Locate the cell with the specified text and output its (x, y) center coordinate. 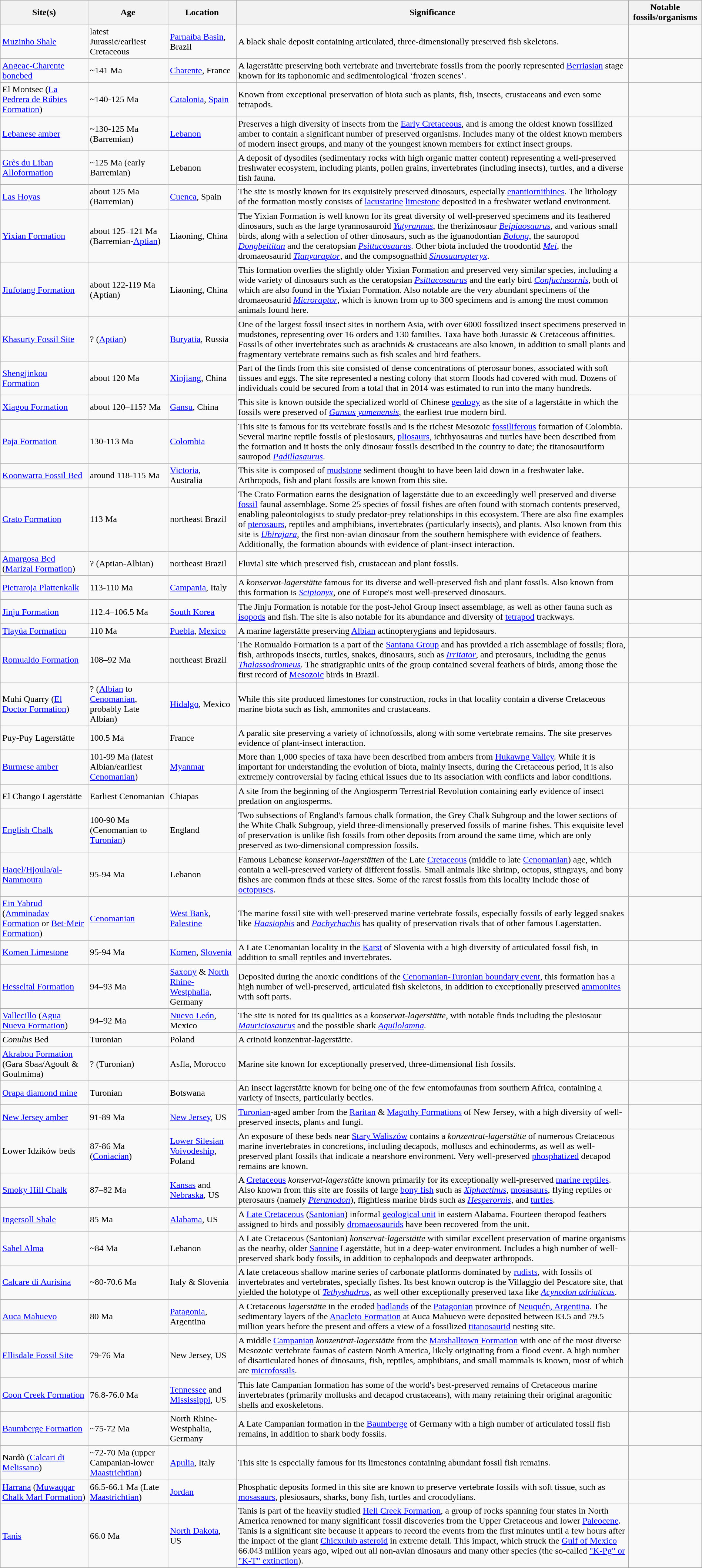
A Late Campanian formation in the Baumberge of Germany with a high number of articulated fossil fish remains, in addition to shark body fossils. (432, 1428)
113 Ma (128, 520)
Romualdo Formation (44, 660)
~75-72 Ma (128, 1428)
Conulus Bed (44, 1040)
Ingersoll Shale (44, 1219)
Paja Formation (44, 441)
Victoria, Australia (202, 475)
100.5 Ma (128, 738)
~130-125 Ma (Barremian) (128, 134)
~72-70 Ma (upper Campanian-lower Maastrichtian) (128, 1463)
87–82 Ma (128, 1190)
Harrana (Muwaqqar Chalk Marl Formation) (44, 1492)
Cuenca, Spain (202, 197)
An insect lagerstätte known for being one of the few entomofaunas from southern Africa, containing a variety of insects, particularly beetles. (432, 1093)
Parnaíba Basin, Brazil (202, 41)
Jordan (202, 1492)
Auca Mahuevo (44, 1316)
Hesseltal Formation (44, 987)
Site(s) (44, 13)
latest Jurassic/earliest Cretaceous (128, 41)
about 120 Ma (128, 378)
This site is especially famous for its limestones containing abundant fossil fish remains. (432, 1463)
Muzinho Shale (44, 41)
66.0 Ma (128, 1536)
94–92 Ma (128, 1021)
Amargosa Bed (Marizal Formation) (44, 563)
A crinoid konzentrat-lagerstätte. (432, 1040)
Known from exceptional preservation of biota such as plants, fish, insects, crustaceans and even some tetrapods. (432, 100)
~140-125 Ma (128, 100)
112.4–106.5 Ma (128, 612)
Burmese amber (44, 767)
110 Ma (128, 631)
Notable fossils/organisms (665, 13)
El Montsec (La Pedrera de Rúbies Formation) (44, 100)
about 120–115? Ma (128, 407)
85 Ma (128, 1219)
Location (202, 13)
Italy & Slovenia (202, 1282)
Jiufotang Formation (44, 290)
about 125–121 Ma (Barremian-Aptian) (128, 236)
Xinjiang, China (202, 378)
? (Albian to Cenomanian, probably Late Albian) (128, 704)
Significance (432, 13)
? (Turonian) (128, 1064)
Komen, Slovenia (202, 952)
A paralic site preserving a variety of ichnofossils, along with some vertebrate remains. The site preserves evidence of plant-insect interaction. (432, 738)
A black shale deposit containing articulated, three-dimensionally preserved fish skeletons. (432, 41)
Kansas and Nebraska, US (202, 1190)
Charente, France (202, 70)
80 Ma (128, 1316)
English Chalk (44, 830)
A site from the beginning of the Angiosperm Terrestrial Revolution containing early evidence of insect predation on angiosperms. (432, 796)
Sahel Alma (44, 1248)
Marine site known for exceptionally preserved, three-dimensional fish fossils. (432, 1064)
Yixian Formation (44, 236)
Tanis (44, 1536)
87-86 Ma (Coniacian) (128, 1151)
Grès du Liban Alloformation (44, 168)
South Korea (202, 612)
Haqel/Hjoula/al-Nammoura (44, 874)
Vallecillo (Agua Nueva Formation) (44, 1021)
~80-70.6 Ma (128, 1282)
Angeac-Charente bonebed (44, 70)
Smoky Hill Chalk (44, 1190)
New Jersey amber (44, 1117)
Myanmar (202, 767)
~125 Ma (early Barremian) (128, 168)
108–92 Ma (128, 660)
Tlayúa Formation (44, 631)
Campania, Italy (202, 588)
Hidalgo, Mexico (202, 704)
Shengjinkou Formation (44, 378)
Earliest Cenomanian (128, 796)
130-113 Ma (128, 441)
Poland (202, 1040)
Saxony & North Rhine-Westphalia, Germany (202, 987)
Turonian-aged amber from the Raritan & Magothy Formations of New Jersey, with a high diversity of well-preserved insects, plants and fungi. (432, 1117)
113-110 Ma (128, 588)
Catalonia, Spain (202, 100)
~141 Ma (128, 70)
Calcare di Aurisina (44, 1282)
Khasurty Fossil Site (44, 339)
Nardò (Calcari di Melissano) (44, 1463)
Alabama, US (202, 1219)
Buryatia, Russia (202, 339)
about 122-119 Ma (Aptian) (128, 290)
Asfla, Morocco (202, 1064)
Koonwarra Fossil Bed (44, 475)
France (202, 738)
North Dakota, US (202, 1536)
76.8-76.0 Ma (128, 1394)
North Rhine-Westphalia, Germany (202, 1428)
100-90 Ma (Cenomanian to Turonian) (128, 830)
Age (128, 13)
Chiapas (202, 796)
Ellisdale Fossil Site (44, 1356)
? (Aptian) (128, 339)
Orapa diamond mine (44, 1093)
Las Hoyas (44, 197)
Lebanese amber (44, 134)
Fluvial site which preserved fish, crustacean and plant fossils. (432, 563)
Puy-Puy Lagerstätte (44, 738)
Puebla, Mexico (202, 631)
94–93 Ma (128, 987)
Colombia (202, 441)
Jinju Formation (44, 612)
66.5-66.1 Ma (Late Maastrichtian) (128, 1492)
91-89 Ma (128, 1117)
Xiagou Formation (44, 407)
Ein Yabrud (Amminadav Formation or Bet-Meir Formation) (44, 918)
? (Aptian-Albian) (128, 563)
Lower Silesian Voivodeship, Poland (202, 1151)
Nuevo León, Mexico (202, 1021)
A marine lagerstätte preserving Albian actinopterygians and lepidosaurs. (432, 631)
Komen Limestone (44, 952)
Gansu, China (202, 407)
Coon Creek Formation (44, 1394)
West Bank, Palestine (202, 918)
Akrabou Formation (Gara Sbaa/Agoult & Goulmima) (44, 1064)
Tennessee and Mississippi, US (202, 1394)
Crato Formation (44, 520)
Pietraroja Plattenkalk (44, 588)
Patagonia, Argentina (202, 1316)
El Chango Lagerstätte (44, 796)
about 125 Ma (Barremian) (128, 197)
Apulia, Italy (202, 1463)
Lower Idzików beds (44, 1151)
Botswana (202, 1093)
around 118-115 Ma (128, 475)
England (202, 830)
~84 Ma (128, 1248)
101-99 Ma (latest Albian/earliest Cenomanian) (128, 767)
Cenomanian (128, 918)
Baumberge Formation (44, 1428)
Muhi Quarry (El Doctor Formation) (44, 704)
79-76 Ma (128, 1356)
